Scan for the cell matching the given text and deliver its (x, y) coordinate at center. 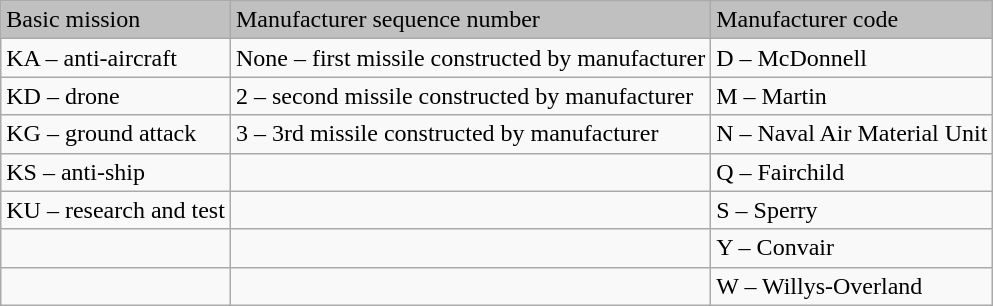
KS – anti-ship (116, 172)
KD – drone (116, 96)
W – Willys-Overland (852, 286)
KU – research and test (116, 210)
Q – Fairchild (852, 172)
Manufacturer code (852, 20)
Basic mission (116, 20)
2 – second missile constructed by manufacturer (470, 96)
None – first missile constructed by manufacturer (470, 58)
KA – anti-aircraft (116, 58)
Manufacturer sequence number (470, 20)
Y – Convair (852, 248)
M – Martin (852, 96)
S – Sperry (852, 210)
KG – ground attack (116, 134)
D – McDonnell (852, 58)
3 – 3rd missile constructed by manufacturer (470, 134)
N – Naval Air Material Unit (852, 134)
